Return [x, y] of the center of cell containing provided text 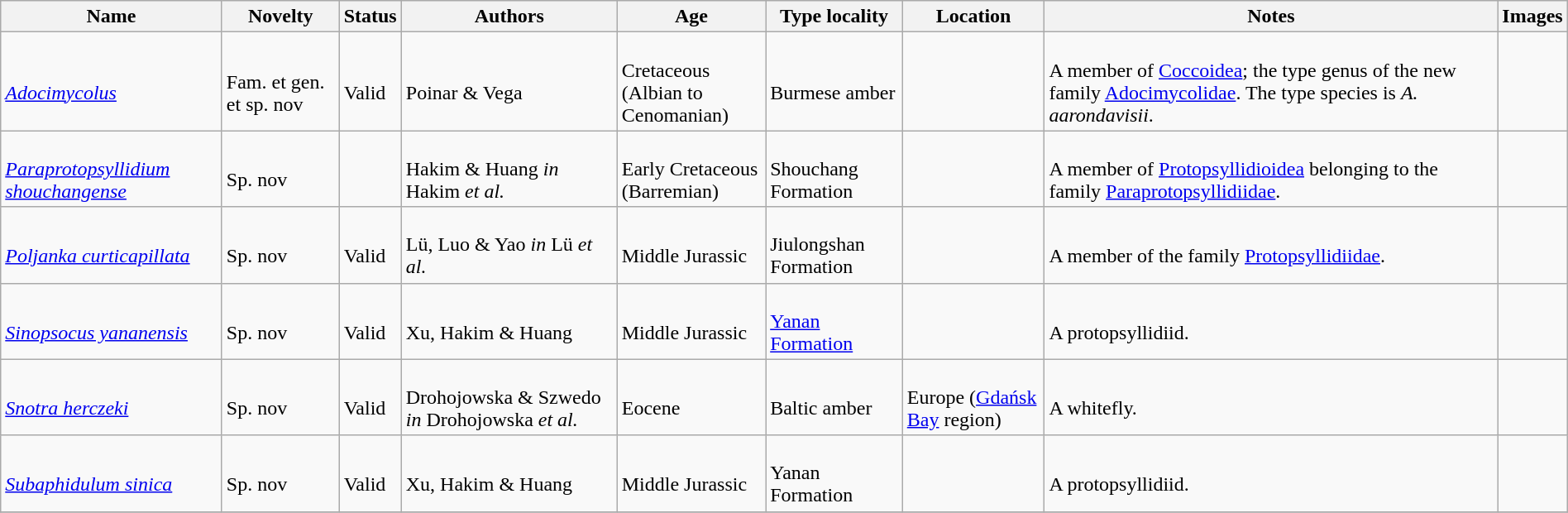
Shouchang Formation [834, 169]
Poinar & Vega [509, 81]
Baltic amber [834, 397]
Burmese amber [834, 81]
Images [1532, 17]
A member of Protopsyllidioidea belonging to the family Paraprotopsyllidiidae. [1271, 169]
Europe (Gdańsk Bay region) [973, 397]
Name [112, 17]
Authors [509, 17]
Lü, Luo & Yao in Lü et al. [509, 245]
Notes [1271, 17]
A member of Coccoidea; the type genus of the new family Adocimycolidae. The type species is A. aarondavisii. [1271, 81]
Poljanka curticapillata [112, 245]
Location [973, 17]
Early Cretaceous (Barremian) [691, 169]
Snotra herczeki [112, 397]
Status [370, 17]
Drohojowska & Szwedo in Drohojowska et al. [509, 397]
A member of the family Protopsyllidiidae. [1271, 245]
Hakim & Huang in Hakim et al. [509, 169]
Sinopsocus yananensis [112, 321]
A whitefly. [1271, 397]
Age [691, 17]
Eocene [691, 397]
Type locality [834, 17]
Cretaceous (Albian to Cenomanian) [691, 81]
Adocimycolus [112, 81]
Subaphidulum sinica [112, 473]
Fam. et gen. et sp. nov [280, 81]
Jiulongshan Formation [834, 245]
Novelty [280, 17]
Paraprotopsyllidium shouchangense [112, 169]
